Capture the cell that displays the provided text and extract its (x, y) central coordinate. 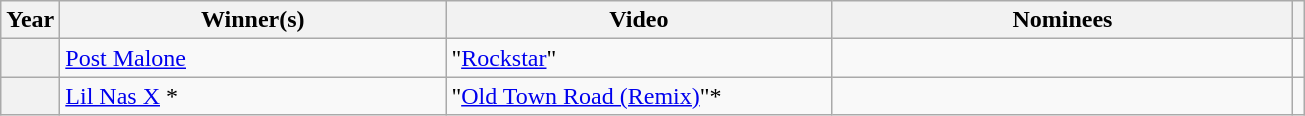
Nominees (1062, 20)
Lil Nas X * (253, 96)
Post Malone (253, 58)
"Old Town Road (Remix)"* (639, 96)
Video (639, 20)
Winner(s) (253, 20)
"Rockstar" (639, 58)
Year (30, 20)
